Determine the (x, y) coordinate at the center of the cell enclosing the given text.  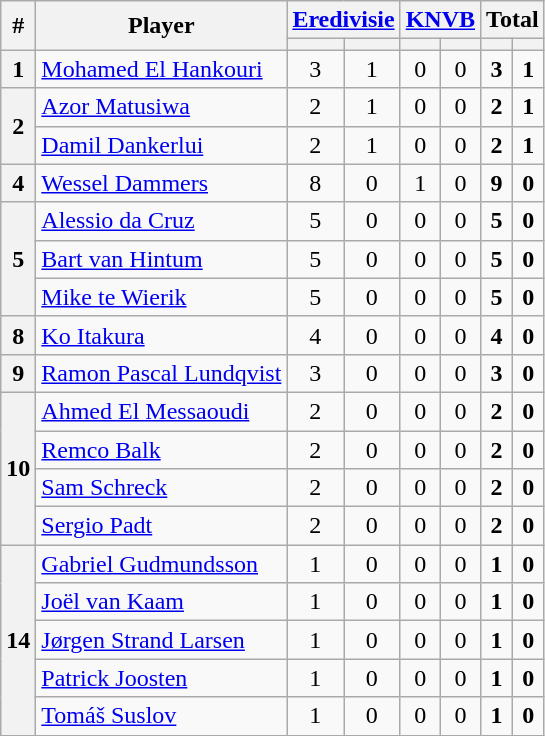
Sergio Padt (162, 526)
Alessio da Cruz (162, 221)
Eredivisie (344, 20)
Mohamed El Hankouri (162, 69)
Ko Itakura (162, 335)
Remco Balk (162, 449)
Total (513, 20)
Bart van Hintum (162, 259)
Mike te Wierik (162, 297)
14 (18, 640)
# (18, 26)
Damil Dankerlui (162, 145)
Patrick Joosten (162, 678)
KNVB (440, 20)
Player (162, 26)
Azor Matusiwa (162, 107)
Ahmed El Messaoudi (162, 411)
Sam Schreck (162, 488)
Joël van Kaam (162, 602)
Tomáš Suslov (162, 716)
Ramon Pascal Lundqvist (162, 373)
Gabriel Gudmundsson (162, 564)
Wessel Dammers (162, 183)
Jørgen Strand Larsen (162, 640)
10 (18, 468)
